Search for the cell housing the specified text and yield its (x, y) center coordinate. 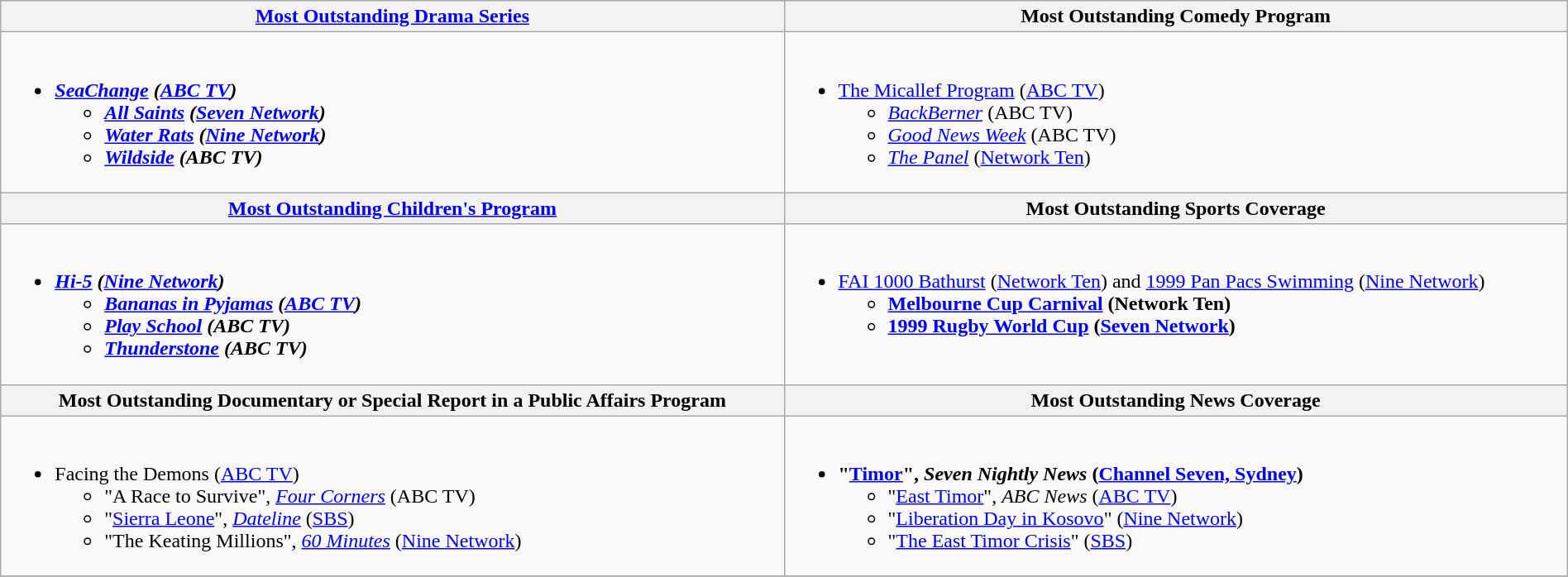
Most Outstanding Comedy Program (1176, 17)
SeaChange (ABC TV)All Saints (Seven Network)Water Rats (Nine Network)Wildside (ABC TV) (392, 112)
Facing the Demons (ABC TV)"A Race to Survive", Four Corners (ABC TV)"Sierra Leone", Dateline (SBS)"The Keating Millions", 60 Minutes (Nine Network) (392, 496)
Most Outstanding News Coverage (1176, 400)
Most Outstanding Children's Program (392, 208)
FAI 1000 Bathurst (Network Ten) and 1999 Pan Pacs Swimming (Nine Network)Melbourne Cup Carnival (Network Ten)1999 Rugby World Cup (Seven Network) (1176, 304)
Most Outstanding Sports Coverage (1176, 208)
Hi-5 (Nine Network)Bananas in Pyjamas (ABC TV)Play School (ABC TV)Thunderstone (ABC TV) (392, 304)
The Micallef Program (ABC TV)BackBerner (ABC TV)Good News Week (ABC TV)The Panel (Network Ten) (1176, 112)
Most Outstanding Documentary or Special Report in a Public Affairs Program (392, 400)
Most Outstanding Drama Series (392, 17)
